Pinpoint the cell where the given text exists, returning its (X, Y) midpoint coordinate. 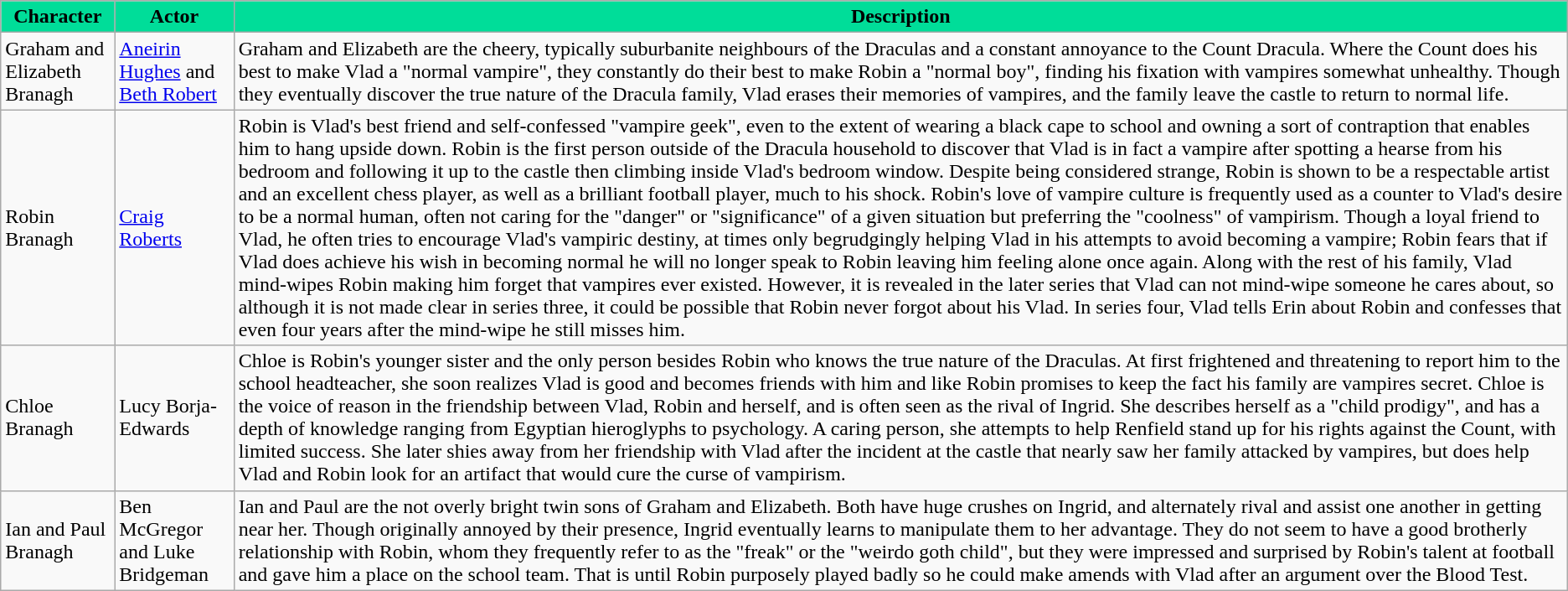
Actor (174, 17)
Ben McGregor and Luke Bridgeman (174, 540)
Robin Branagh (58, 228)
Craig Roberts (174, 228)
Graham and Elizabeth Branagh (58, 71)
Character (58, 17)
Ian and Paul Branagh (58, 540)
Lucy Borja-Edwards (174, 417)
Description (900, 17)
Chloe Branagh (58, 417)
Aneirin Hughes and Beth Robert (174, 71)
